Determine the [x, y] coordinate at the center of the cell enclosing the given text.  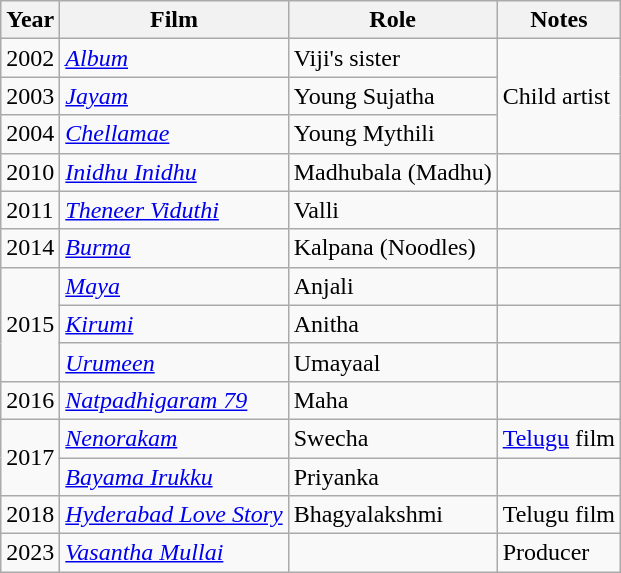
2002 [30, 58]
2003 [30, 96]
Young Mythili [392, 134]
Maya [174, 286]
Burma [174, 248]
Kalpana (Noodles) [392, 248]
2015 [30, 324]
Jayam [174, 96]
Anjali [392, 286]
Chellamae [174, 134]
Valli [392, 210]
Role [392, 20]
Inidhu Inidhu [174, 172]
2016 [30, 400]
Young Sujatha [392, 96]
Film [174, 20]
2011 [30, 210]
Year [30, 20]
Maha [392, 400]
2023 [30, 553]
Theneer Viduthi [174, 210]
Vasantha Mullai [174, 553]
Hyderabad Love Story [174, 515]
Urumeen [174, 362]
2017 [30, 457]
Viji's sister [392, 58]
Bayama Irukku [174, 477]
Child artist [558, 96]
Madhubala (Madhu) [392, 172]
Swecha [392, 438]
Nenorakam [174, 438]
Umayaal [392, 362]
2004 [30, 134]
Album [174, 58]
Producer [558, 553]
Notes [558, 20]
Priyanka [392, 477]
2014 [30, 248]
Kirumi [174, 324]
Natpadhigaram 79 [174, 400]
2018 [30, 515]
2010 [30, 172]
Anitha [392, 324]
Bhagyalakshmi [392, 515]
